Extract the (x, y) coordinate from the center of the cell holding the provided text.  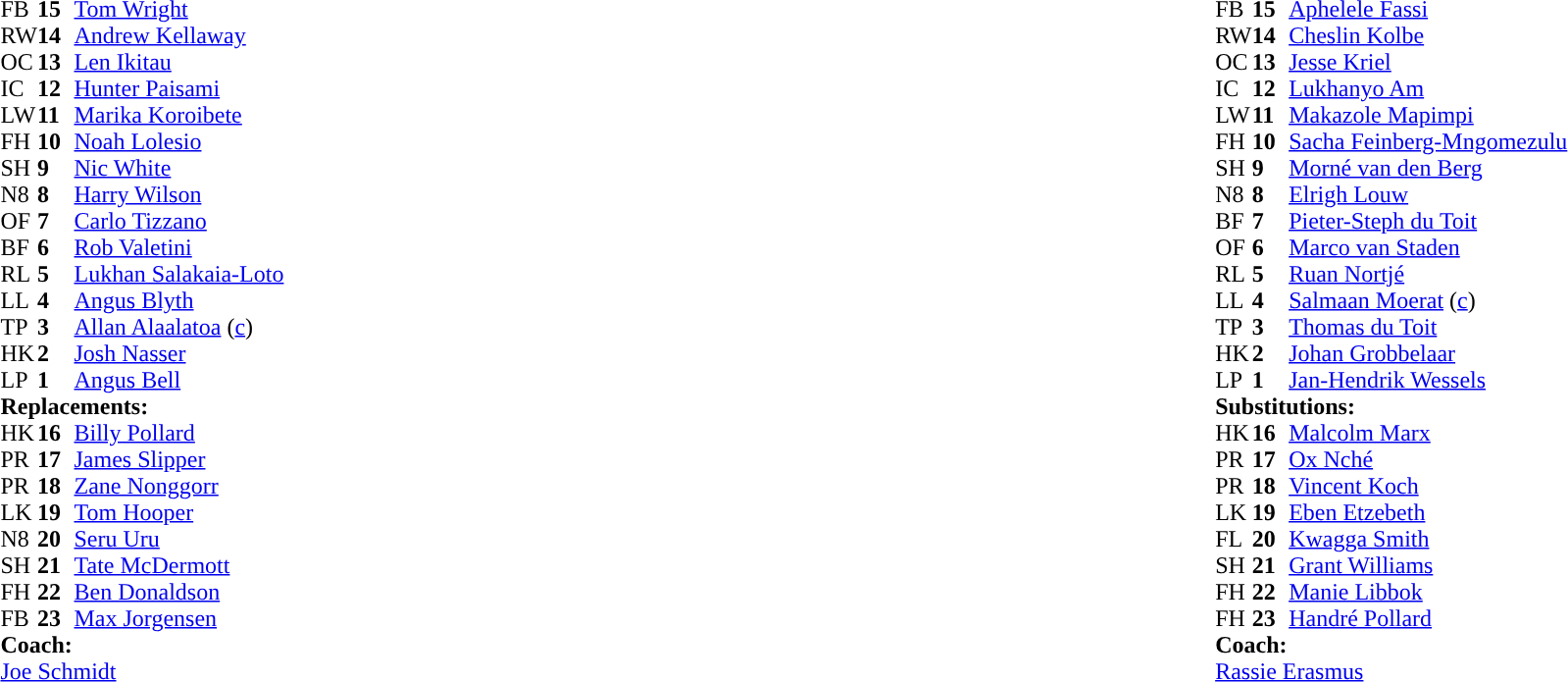
Marika Koroibete (179, 116)
Thomas du Toit (1428, 328)
Vincent Koch (1428, 487)
Billy Pollard (179, 434)
FB (19, 618)
Malcolm Marx (1428, 434)
Nic White (179, 169)
Johan Grobbelaar (1428, 353)
Jan-Hendrik Wessels (1428, 381)
Lukhanyo Am (1428, 88)
Kwagga Smith (1428, 540)
Allan Alaalatoa (c) (179, 328)
FL (1234, 540)
Len Ikitau (179, 63)
Marco van Staden (1428, 247)
Zane Nonggorr (179, 487)
Manie Libbok (1428, 593)
Pieter-Steph du Toit (1428, 222)
Salmaan Moerat (c) (1428, 300)
Makazole Mapimpi (1428, 116)
Morné van den Berg (1428, 169)
Eben Etzebeth (1428, 512)
Substitutions: (1391, 406)
Ruan Nortjé (1428, 275)
Seru Uru (179, 540)
Max Jorgensen (179, 618)
Andrew Kellaway (179, 35)
Tom Hooper (179, 512)
Angus Bell (179, 381)
Handré Pollard (1428, 618)
Replacements: (141, 406)
Rob Valetini (179, 247)
Josh Nasser (179, 353)
Cheslin Kolbe (1428, 35)
Angus Blyth (179, 300)
James Slipper (179, 459)
Tate McDermott (179, 565)
Lukhan Salakaia-Loto (179, 275)
Jesse Kriel (1428, 63)
Harry Wilson (179, 194)
Sacha Feinberg-Mngomezulu (1428, 141)
Ben Donaldson (179, 593)
Grant Williams (1428, 565)
Carlo Tizzano (179, 222)
Noah Lolesio (179, 141)
Hunter Paisami (179, 88)
Ox Nché (1428, 459)
Elrigh Louw (1428, 194)
